Pinpoint the cell where the given text exists, returning its (x, y) midpoint coordinate. 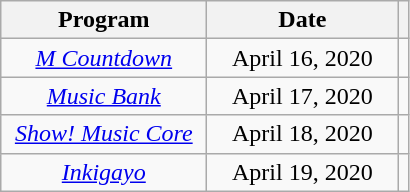
Show! Music Core (104, 134)
April 17, 2020 (302, 96)
Date (302, 20)
Inkigayo (104, 172)
April 16, 2020 (302, 58)
Music Bank (104, 96)
April 19, 2020 (302, 172)
M Countdown (104, 58)
April 18, 2020 (302, 134)
Program (104, 20)
